Locate the cell with the specified text and output its (X, Y) center coordinate. 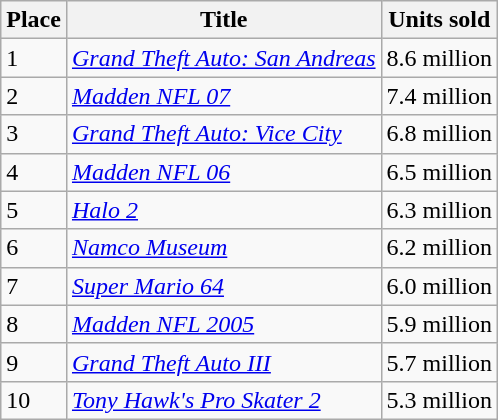
5.3 million (439, 400)
Grand Theft Auto III (224, 362)
7.4 million (439, 96)
8 (34, 324)
Place (34, 20)
6.5 million (439, 172)
5.9 million (439, 324)
6.8 million (439, 134)
Grand Theft Auto: Vice City (224, 134)
Grand Theft Auto: San Andreas (224, 58)
Madden NFL 06 (224, 172)
1 (34, 58)
3 (34, 134)
Title (224, 20)
6 (34, 248)
10 (34, 400)
Tony Hawk's Pro Skater 2 (224, 400)
Namco Museum (224, 248)
9 (34, 362)
5.7 million (439, 362)
Halo 2 (224, 210)
2 (34, 96)
Units sold (439, 20)
4 (34, 172)
5 (34, 210)
6.0 million (439, 286)
6.2 million (439, 248)
8.6 million (439, 58)
6.3 million (439, 210)
7 (34, 286)
Madden NFL 07 (224, 96)
Super Mario 64 (224, 286)
Madden NFL 2005 (224, 324)
